Scan for the cell matching the given text and deliver its [x, y] coordinate at center. 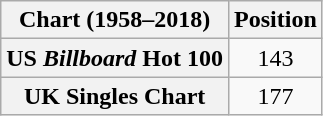
UK Singles Chart [115, 96]
US Billboard Hot 100 [115, 58]
143 [276, 58]
Chart (1958–2018) [115, 20]
177 [276, 96]
Position [276, 20]
